Return [X, Y] of the center of cell containing provided text 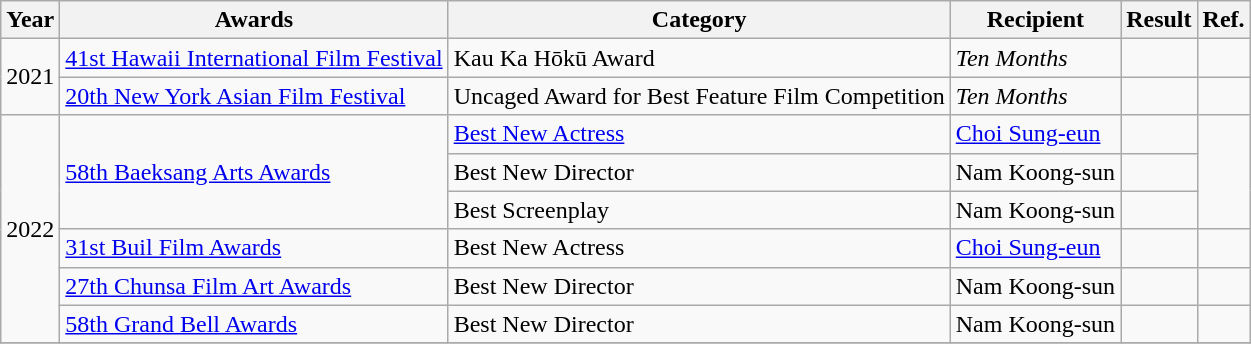
27th Chunsa Film Art Awards [254, 286]
2021 [30, 77]
Category [699, 20]
Result [1159, 20]
31st Buil Film Awards [254, 248]
Year [30, 20]
2022 [30, 229]
58th Grand Bell Awards [254, 324]
20th New York Asian Film Festival [254, 96]
Uncaged Award for Best Feature Film Competition [699, 96]
58th Baeksang Arts Awards [254, 172]
Recipient [1035, 20]
41st Hawaii International Film Festival [254, 58]
Best Screenplay [699, 210]
Ref. [1224, 20]
Kau Ka Hōkū Award [699, 58]
Awards [254, 20]
